Search for the cell housing the specified text and yield its (X, Y) center coordinate. 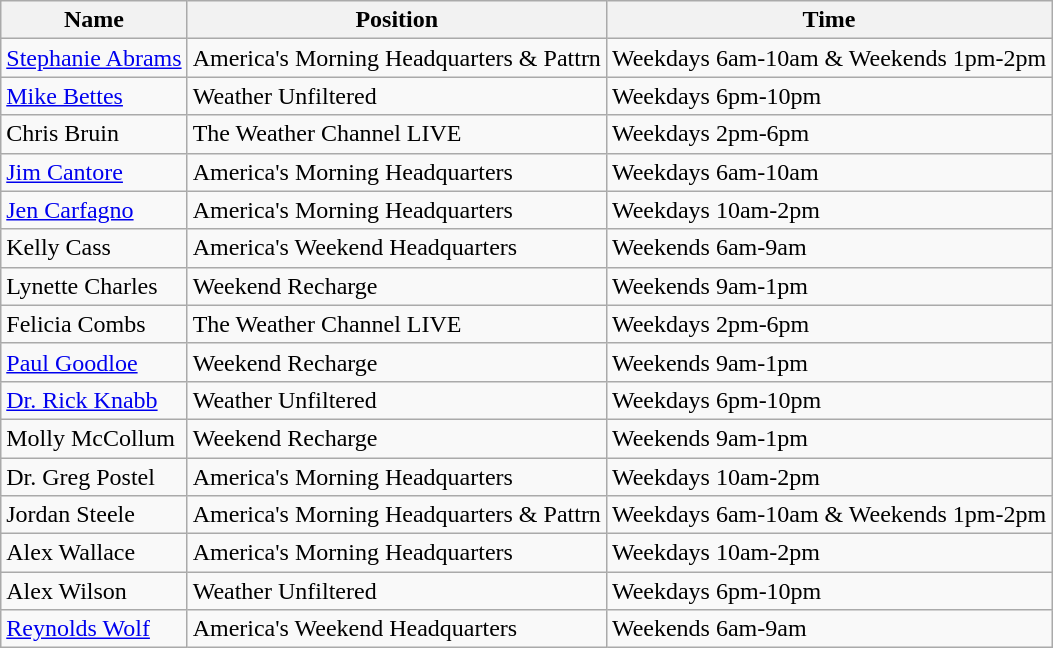
Alex Wallace (94, 553)
Weekdays 6am-10am (828, 172)
Reynolds Wolf (94, 629)
Time (828, 20)
Felicia Combs (94, 324)
Jordan Steele (94, 515)
Lynette Charles (94, 286)
Molly McCollum (94, 438)
Paul Goodloe (94, 362)
Stephanie Abrams (94, 58)
Alex Wilson (94, 591)
Position (396, 20)
Jen Carfagno (94, 210)
Dr. Rick Knabb (94, 400)
Jim Cantore (94, 172)
Dr. Greg Postel (94, 477)
Mike Bettes (94, 96)
Kelly Cass (94, 248)
Name (94, 20)
Chris Bruin (94, 134)
